Locate the cell with the specified text and output its (x, y) center coordinate. 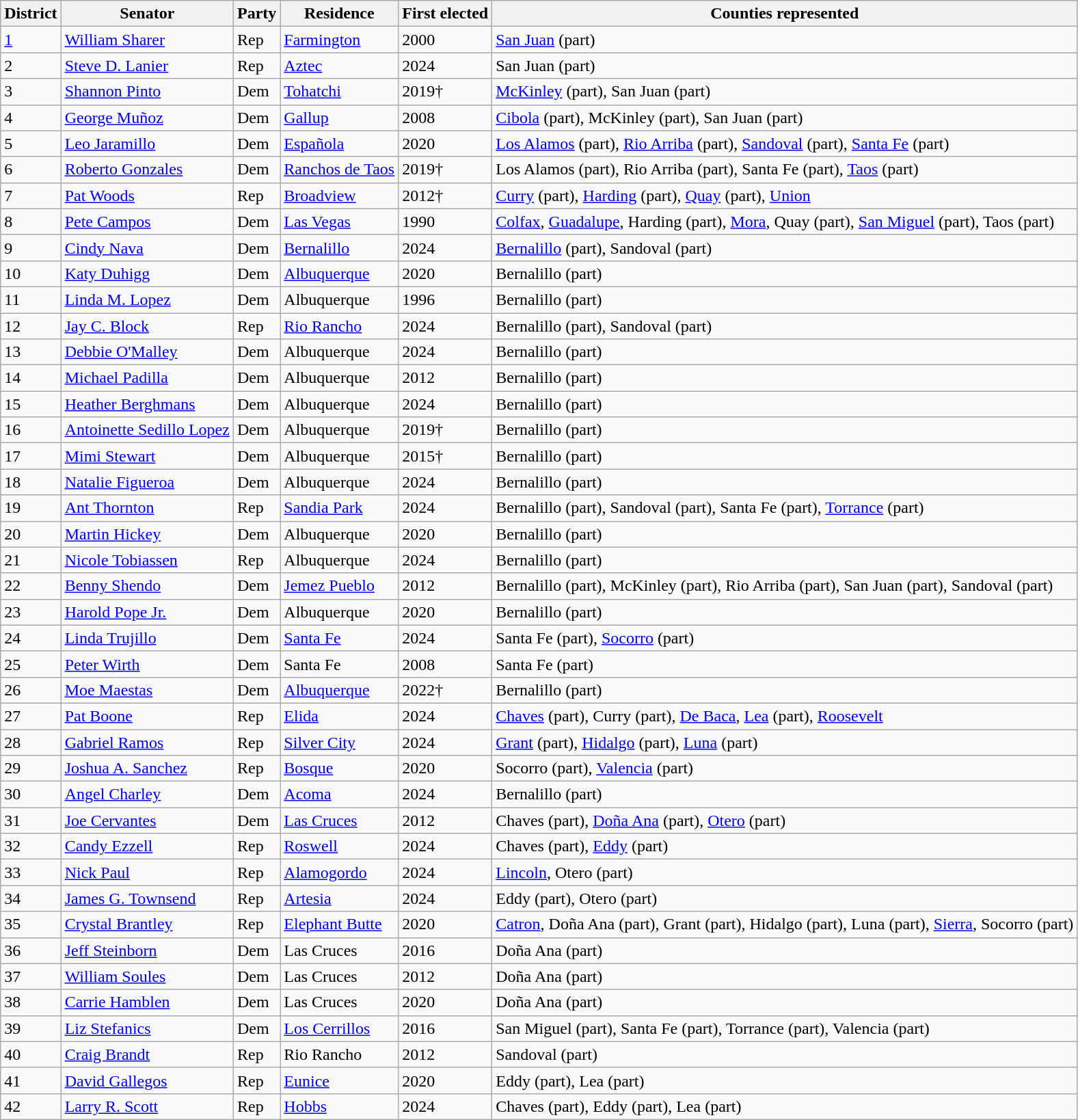
23 (31, 612)
Pat Woods (147, 196)
Joshua A. Sanchez (147, 769)
35 (31, 924)
Linda Trujillo (147, 638)
6 (31, 170)
8 (31, 222)
Party (256, 14)
Senator (147, 14)
2012† (446, 196)
Sandia Park (339, 508)
Cibola (part), McKinley (part), San Juan (part) (785, 118)
16 (31, 430)
David Gallegos (147, 1080)
15 (31, 404)
29 (31, 769)
13 (31, 352)
Sandoval (part) (785, 1054)
32 (31, 846)
12 (31, 326)
1996 (446, 299)
Eunice (339, 1080)
3 (31, 92)
31 (31, 821)
Pete Campos (147, 222)
Heather Berghmans (147, 404)
Shannon Pinto (147, 92)
11 (31, 299)
17 (31, 456)
Peter Wirth (147, 664)
30 (31, 795)
Ant Thornton (147, 508)
28 (31, 742)
Benny Shendo (147, 586)
42 (31, 1106)
Roberto Gonzales (147, 170)
Grant (part), Hidalgo (part), Luna (part) (785, 742)
Nick Paul (147, 872)
2 (31, 66)
21 (31, 560)
Debbie O'Malley (147, 352)
Ranchos de Taos (339, 170)
Aztec (339, 66)
24 (31, 638)
Pat Boone (147, 716)
Farmington (339, 40)
Jay C. Block (147, 326)
Steve D. Lanier (147, 66)
Chaves (part), Doña Ana (part), Otero (part) (785, 821)
Angel Charley (147, 795)
Nicole Tobiassen (147, 560)
James G. Townsend (147, 898)
William Sharer (147, 40)
Bernalillo (part), Sandoval (part), Santa Fe (part), Torrance (part) (785, 508)
2015† (446, 456)
9 (31, 248)
1990 (446, 222)
2022† (446, 690)
20 (31, 534)
Counties represented (785, 14)
Socorro (part), Valencia (part) (785, 769)
10 (31, 274)
Roswell (339, 846)
Broadview (339, 196)
William Soules (147, 976)
5 (31, 144)
Cindy Nava (147, 248)
Alamogordo (339, 872)
40 (31, 1054)
Antoinette Sedillo Lopez (147, 430)
Katy Duhigg (147, 274)
First elected (446, 14)
33 (31, 872)
Chaves (part), Eddy (part), Lea (part) (785, 1106)
Carrie Hamblen (147, 1002)
Lincoln, Otero (part) (785, 872)
Harold Pope Jr. (147, 612)
Natalie Figueroa (147, 482)
Crystal Brantley (147, 924)
San Miguel (part), Santa Fe (part), Torrance (part), Valencia (part) (785, 1028)
Bosque (339, 769)
37 (31, 976)
Hobbs (339, 1106)
Santa Fe (part) (785, 664)
Artesia (339, 898)
41 (31, 1080)
Linda M. Lopez (147, 299)
Acoma (339, 795)
Las Vegas (339, 222)
Craig Brandt (147, 1054)
36 (31, 950)
Liz Stefanics (147, 1028)
Joe Cervantes (147, 821)
39 (31, 1028)
Santa Fe (part), Socorro (part) (785, 638)
McKinley (part), San Juan (part) (785, 92)
Elephant Butte (339, 924)
Colfax, Guadalupe, Harding (part), Mora, Quay (part), San Miguel (part), Taos (part) (785, 222)
27 (31, 716)
Tohatchi (339, 92)
Catron, Doña Ana (part), Grant (part), Hidalgo (part), Luna (part), Sierra, Socorro (part) (785, 924)
Los Alamos (part), Rio Arriba (part), Sandoval (part), Santa Fe (part) (785, 144)
George Muñoz (147, 118)
26 (31, 690)
Chaves (part), Eddy (part) (785, 846)
Bernalillo (part), McKinley (part), Rio Arriba (part), San Juan (part), Sandoval (part) (785, 586)
Larry R. Scott (147, 1106)
Curry (part), Harding (part), Quay (part), Union (785, 196)
Jeff Steinborn (147, 950)
38 (31, 1002)
19 (31, 508)
Bernalillo (339, 248)
Española (339, 144)
Eddy (part), Otero (part) (785, 898)
Los Cerrillos (339, 1028)
Residence (339, 14)
Candy Ezzell (147, 846)
Los Alamos (part), Rio Arriba (part), Santa Fe (part), Taos (part) (785, 170)
Jemez Pueblo (339, 586)
Mimi Stewart (147, 456)
22 (31, 586)
4 (31, 118)
Gabriel Ramos (147, 742)
1 (31, 40)
Elida (339, 716)
14 (31, 378)
18 (31, 482)
Moe Maestas (147, 690)
Gallup (339, 118)
34 (31, 898)
Leo Jaramillo (147, 144)
25 (31, 664)
Michael Padilla (147, 378)
Chaves (part), Curry (part), De Baca, Lea (part), Roosevelt (785, 716)
District (31, 14)
2000 (446, 40)
7 (31, 196)
Eddy (part), Lea (part) (785, 1080)
Silver City (339, 742)
Martin Hickey (147, 534)
